Scan for the cell matching the given text and deliver its [x, y] coordinate at center. 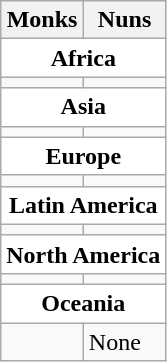
Asia [84, 107]
Monks [42, 20]
Latin America [84, 205]
Nuns [124, 20]
Europe [84, 156]
Oceania [84, 303]
Africa [84, 58]
North America [84, 254]
None [124, 341]
